Find where the given text appears and provide that cell's center as [X, Y] coordinate. 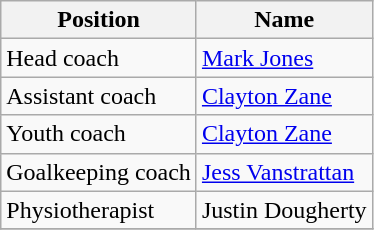
Position [99, 20]
Mark Jones [284, 58]
Assistant coach [99, 96]
Justin Dougherty [284, 210]
Name [284, 20]
Physiotherapist [99, 210]
Youth coach [99, 134]
Head coach [99, 58]
Goalkeeping coach [99, 172]
Jess Vanstrattan [284, 172]
